Scan for the cell matching the given text and deliver its (x, y) coordinate at center. 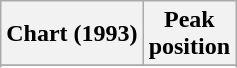
Chart (1993) (72, 34)
Peakposition (189, 34)
